Identify which cell holds the provided text, then report its (x, y) central coordinate. 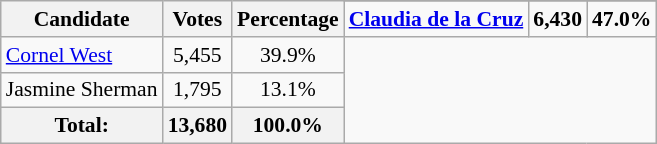
39.9% (288, 55)
47.0% (622, 19)
1,795 (198, 90)
Claudia de la Cruz (436, 19)
13.1% (288, 90)
Percentage (288, 19)
100.0% (288, 126)
Cornel West (82, 55)
5,455 (198, 55)
Jasmine Sherman (82, 90)
13,680 (198, 126)
Candidate (82, 19)
Total: (82, 126)
Votes (198, 19)
6,430 (558, 19)
